Detect which cell encompasses the target text, then output its [x, y] center coordinate. 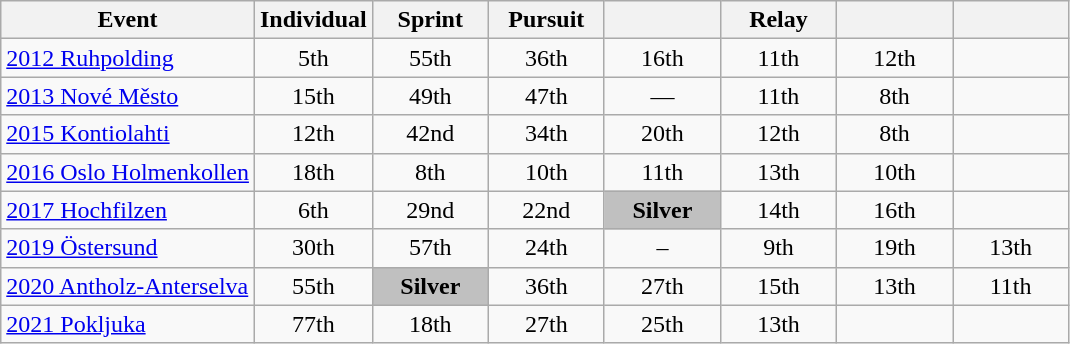
2021 Pokljuka [128, 324]
2015 Kontiolahti [128, 134]
24th [546, 248]
77th [313, 324]
57th [430, 248]
2019 Östersund [128, 248]
19th [895, 248]
— [662, 96]
2013 Nové Město [128, 96]
2012 Ruhpolding [128, 58]
29nd [430, 210]
5th [313, 58]
9th [778, 248]
2016 Oslo Holmenkollen [128, 172]
Event [128, 20]
Sprint [430, 20]
49th [430, 96]
25th [662, 324]
Individual [313, 20]
2017 Hochfilzen [128, 210]
20th [662, 134]
2020 Antholz-Anterselva [128, 286]
Relay [778, 20]
– [662, 248]
34th [546, 134]
22nd [546, 210]
6th [313, 210]
42nd [430, 134]
14th [778, 210]
30th [313, 248]
47th [546, 96]
Pursuit [546, 20]
